Provide the (x, y) coordinate of the cell's center where the given text is located.  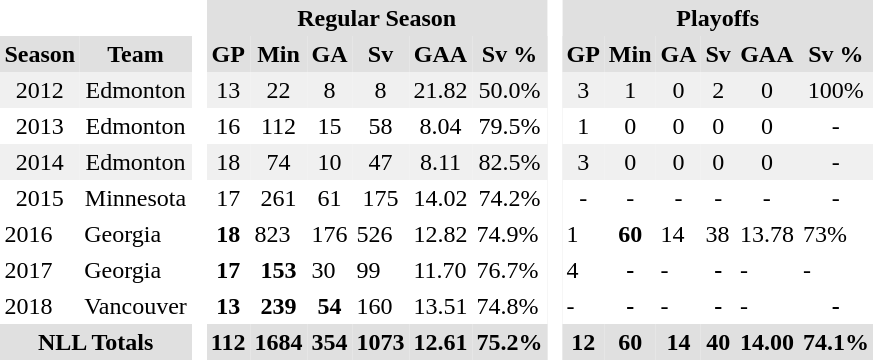
2013 (40, 126)
15 (330, 126)
Team (136, 54)
12 (583, 342)
74.1% (836, 342)
14.02 (440, 198)
14.00 (766, 342)
261 (278, 198)
2016 (40, 234)
176 (330, 234)
61 (330, 198)
11.70 (440, 270)
2012 (40, 90)
526 (380, 234)
74.9% (510, 234)
160 (380, 306)
22 (278, 90)
50.0% (510, 90)
13.51 (440, 306)
75.2% (510, 342)
2014 (40, 162)
13.78 (766, 234)
12.82 (440, 234)
30 (330, 270)
175 (380, 198)
2015 (40, 198)
153 (278, 270)
79.5% (510, 126)
99 (380, 270)
Season (40, 54)
12.61 (440, 342)
354 (330, 342)
NLL Totals (96, 342)
Minnesota (136, 198)
16 (228, 126)
823 (278, 234)
40 (718, 342)
74 (278, 162)
58 (380, 126)
4 (583, 270)
2 (718, 90)
54 (330, 306)
38 (718, 234)
2018 (40, 306)
47 (380, 162)
1073 (380, 342)
1684 (278, 342)
100% (836, 90)
82.5% (510, 162)
73% (836, 234)
239 (278, 306)
76.7% (510, 270)
10 (330, 162)
Vancouver (136, 306)
21.82 (440, 90)
8.11 (440, 162)
2017 (40, 270)
74.8% (510, 306)
8.04 (440, 126)
Playoffs (718, 18)
Regular Season (376, 18)
74.2% (510, 198)
